Identify which cell holds the provided text, then report its (X, Y) central coordinate. 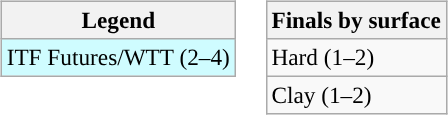
Hard (1–2) (356, 57)
Clay (1–2) (356, 95)
Legend (118, 20)
Finals by surface (356, 20)
ITF Futures/WTT (2–4) (118, 57)
